For the text-containing cell, return its midpoint in (X, Y) coordinate format. 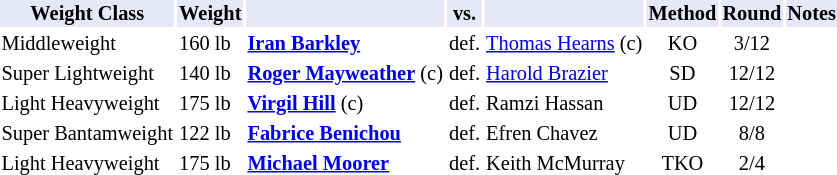
Weight Class (88, 14)
160 lb (210, 44)
Roger Mayweather (c) (346, 74)
Weight (210, 14)
Light Heavyweight (88, 104)
Super Bantamweight (88, 134)
Virgil Hill (c) (346, 104)
Harold Brazier (564, 74)
3/12 (752, 44)
Ramzi Hassan (564, 104)
Round (752, 14)
Super Lightweight (88, 74)
vs. (464, 14)
Method (682, 14)
Efren Chavez (564, 134)
8/8 (752, 134)
140 lb (210, 74)
Thomas Hearns (c) (564, 44)
KO (682, 44)
122 lb (210, 134)
175 lb (210, 104)
Iran Barkley (346, 44)
Fabrice Benichou (346, 134)
Middleweight (88, 44)
SD (682, 74)
